Search for the cell housing the specified text and yield its [X, Y] center coordinate. 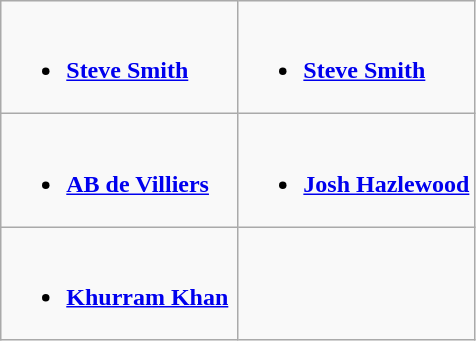
Khurram Khan [120, 284]
Josh Hazlewood [356, 170]
AB de Villiers [120, 170]
